Detect which cell encompasses the target text, then output its (X, Y) center coordinate. 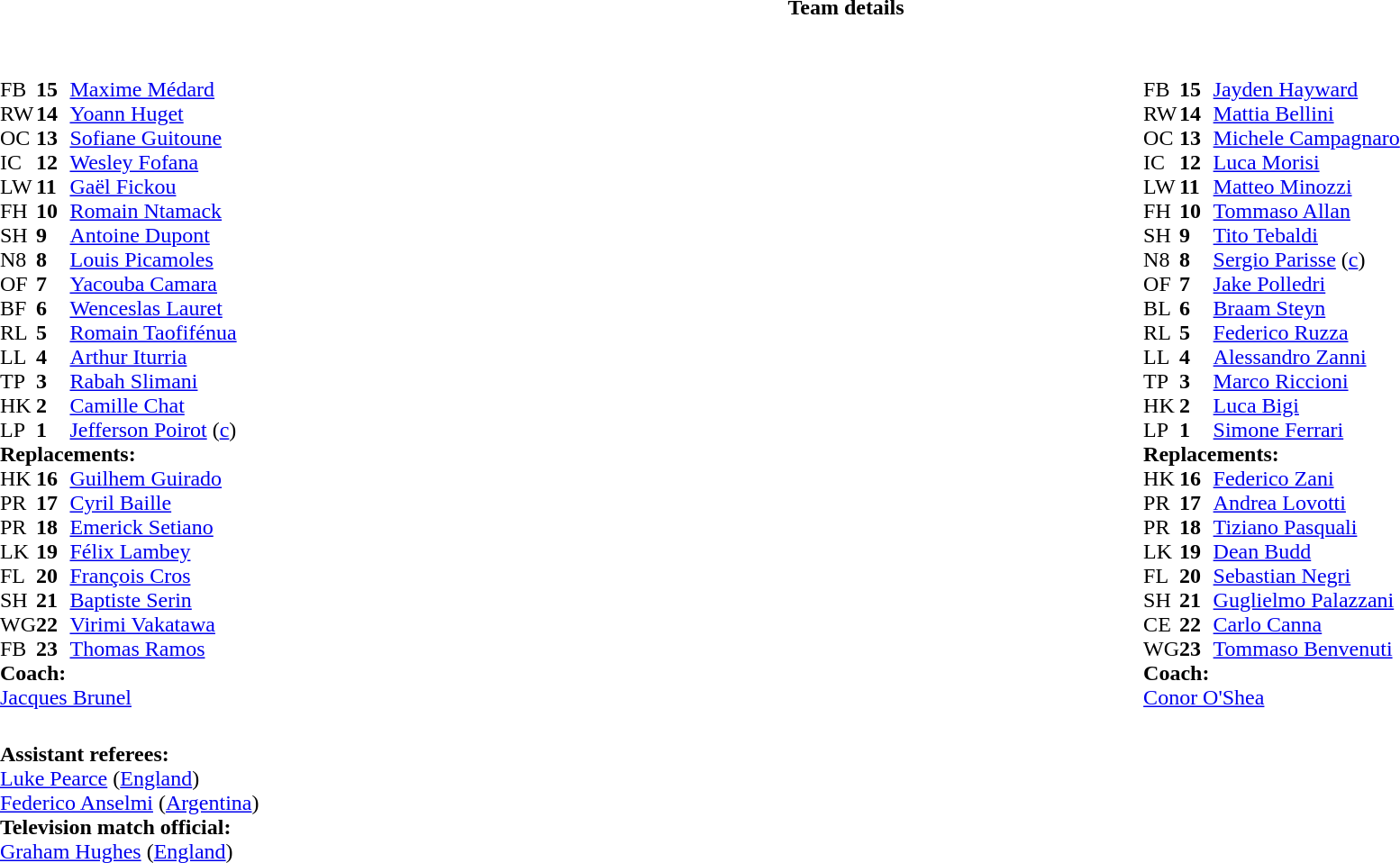
Andrea Lovotti (1306, 503)
Luca Morisi (1306, 162)
Romain Ntamack (153, 211)
Guilhem Guirado (153, 479)
Virimi Vakatawa (153, 625)
Emerick Setiano (153, 528)
Tommaso Allan (1306, 211)
Gaël Fickou (153, 187)
Louis Picamoles (153, 259)
Wesley Fofana (153, 162)
Tito Tebaldi (1306, 236)
Antoine Dupont (153, 236)
Camille Chat (153, 405)
Wenceslas Lauret (153, 308)
Tommaso Benvenuti (1306, 649)
Thomas Ramos (153, 649)
Marco Riccioni (1306, 382)
Guglielmo Palazzani (1306, 600)
Jefferson Poirot (c) (153, 431)
Sofiane Guitoune (153, 139)
Jacques Brunel (119, 697)
Conor O'Shea (1272, 697)
Félix Lambey (153, 551)
François Cros (153, 577)
Federico Ruzza (1306, 333)
Sergio Parisse (c) (1306, 259)
Alessandro Zanni (1306, 357)
Dean Budd (1306, 551)
Matteo Minozzi (1306, 187)
Mattia Bellini (1306, 114)
Baptiste Serin (153, 600)
Jayden Hayward (1306, 90)
BF (18, 308)
Yacouba Camara (153, 285)
Carlo Canna (1306, 625)
Michele Campagnaro (1306, 139)
Yoann Huget (153, 114)
Sebastian Negri (1306, 577)
Tiziano Pasquali (1306, 528)
Braam Steyn (1306, 308)
Maxime Médard (153, 90)
BL (1161, 308)
Jake Polledri (1306, 285)
Federico Zani (1306, 479)
Arthur Iturria (153, 357)
Romain Taofifénua (153, 333)
Luca Bigi (1306, 405)
Rabah Slimani (153, 382)
Simone Ferrari (1306, 431)
Cyril Baille (153, 503)
CE (1161, 625)
